Return the [X, Y] coordinate for the center point of the cell that contains the specified text.  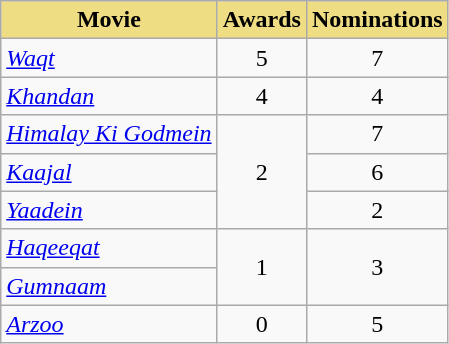
0 [262, 324]
Haqeeqat [109, 248]
Arzoo [109, 324]
Yaadein [109, 210]
3 [377, 267]
6 [377, 172]
Himalay Ki Godmein [109, 134]
Khandan [109, 96]
Awards [262, 20]
Waqt [109, 58]
Nominations [377, 20]
Gumnaam [109, 286]
1 [262, 267]
Kaajal [109, 172]
Movie [109, 20]
